Return the [x, y] coordinate for the center point of the cell that contains the specified text.  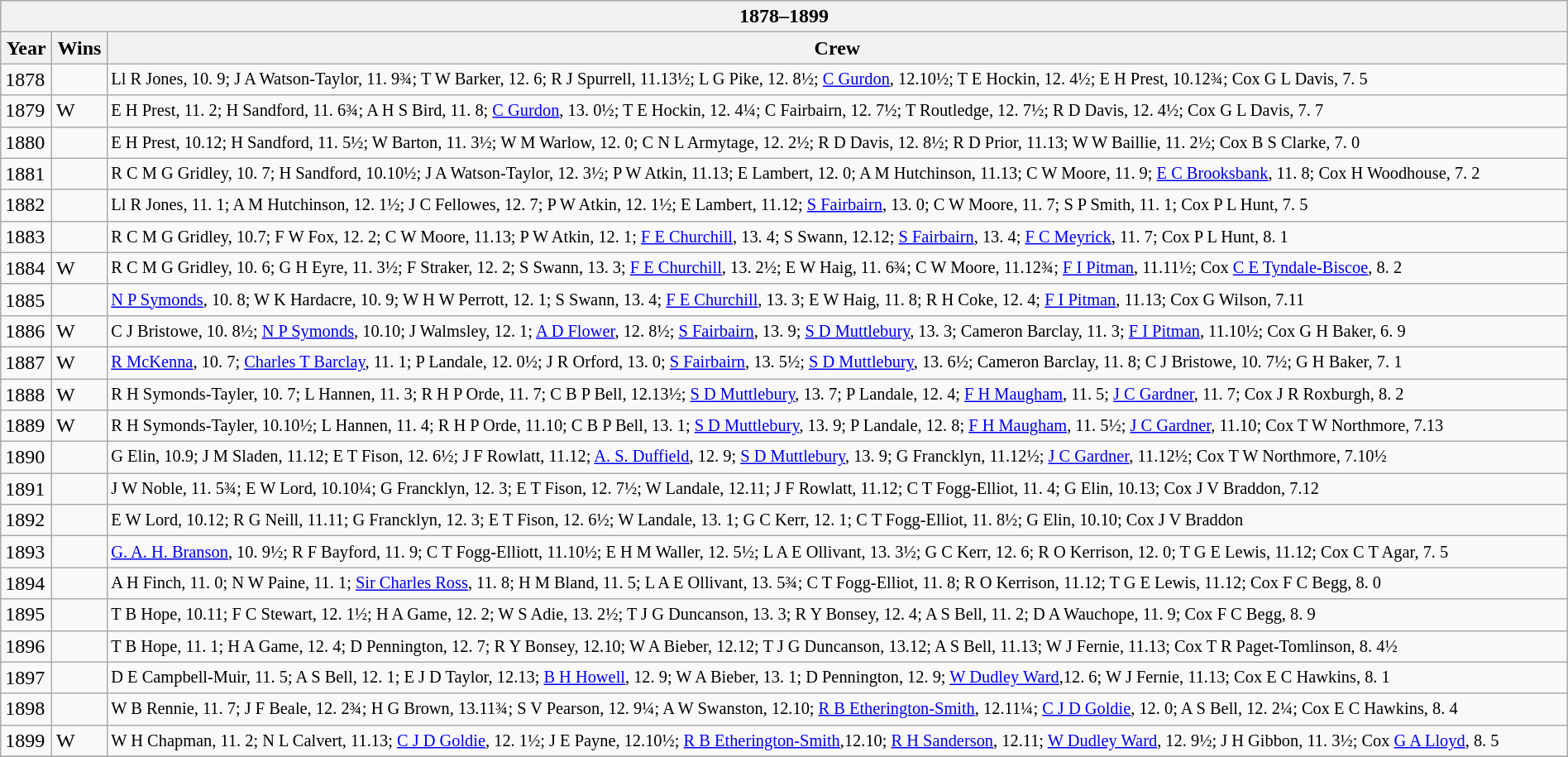
Year [26, 48]
1878 [26, 79]
Wins [79, 48]
1882 [26, 205]
1881 [26, 174]
1891 [26, 489]
1894 [26, 583]
1886 [26, 331]
1898 [26, 709]
1895 [26, 615]
1892 [26, 520]
Crew [837, 48]
1885 [26, 299]
1893 [26, 552]
1879 [26, 111]
1899 [26, 740]
1884 [26, 268]
1883 [26, 237]
1878–1899 [784, 17]
1888 [26, 395]
1880 [26, 142]
1889 [26, 426]
1897 [26, 678]
1896 [26, 646]
1890 [26, 458]
1887 [26, 362]
